Locate the cell with the specified text and output its (x, y) center coordinate. 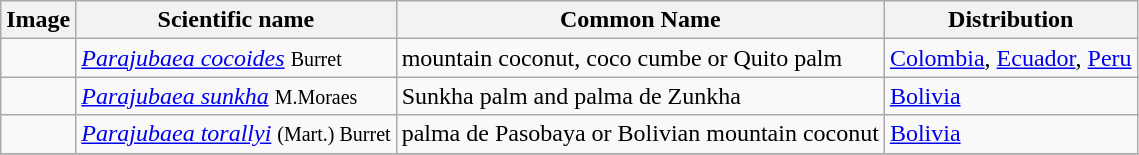
Image (38, 20)
Colombia, Ecuador, Peru (1010, 58)
mountain coconut, coco cumbe or Quito palm (640, 58)
Parajubaea sunkha M.Moraes (236, 96)
Common Name (640, 20)
Scientific name (236, 20)
Parajubaea cocoides Burret (236, 58)
Sunkha palm and palma de Zunkha (640, 96)
Parajubaea torallyi (Mart.) Burret (236, 134)
palma de Pasobaya or Bolivian mountain coconut (640, 134)
Distribution (1010, 20)
